Identify which cell holds the provided text, then report its [x, y] central coordinate. 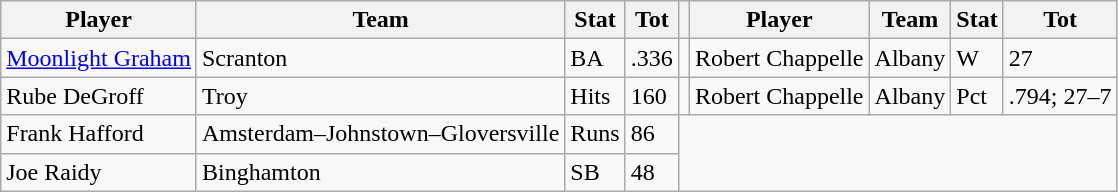
Rube DeGroff [99, 96]
Runs [595, 134]
Moonlight Graham [99, 58]
W [977, 58]
Scranton [380, 58]
BA [595, 58]
86 [652, 134]
Pct [977, 96]
27 [1060, 58]
.794; 27–7 [1060, 96]
Binghamton [380, 172]
Amsterdam–Johnstown–Gloversville [380, 134]
.336 [652, 58]
Hits [595, 96]
Frank Hafford [99, 134]
48 [652, 172]
SB [595, 172]
160 [652, 96]
Troy [380, 96]
Joe Raidy [99, 172]
